For the text-containing cell, return its midpoint in [X, Y] coordinate format. 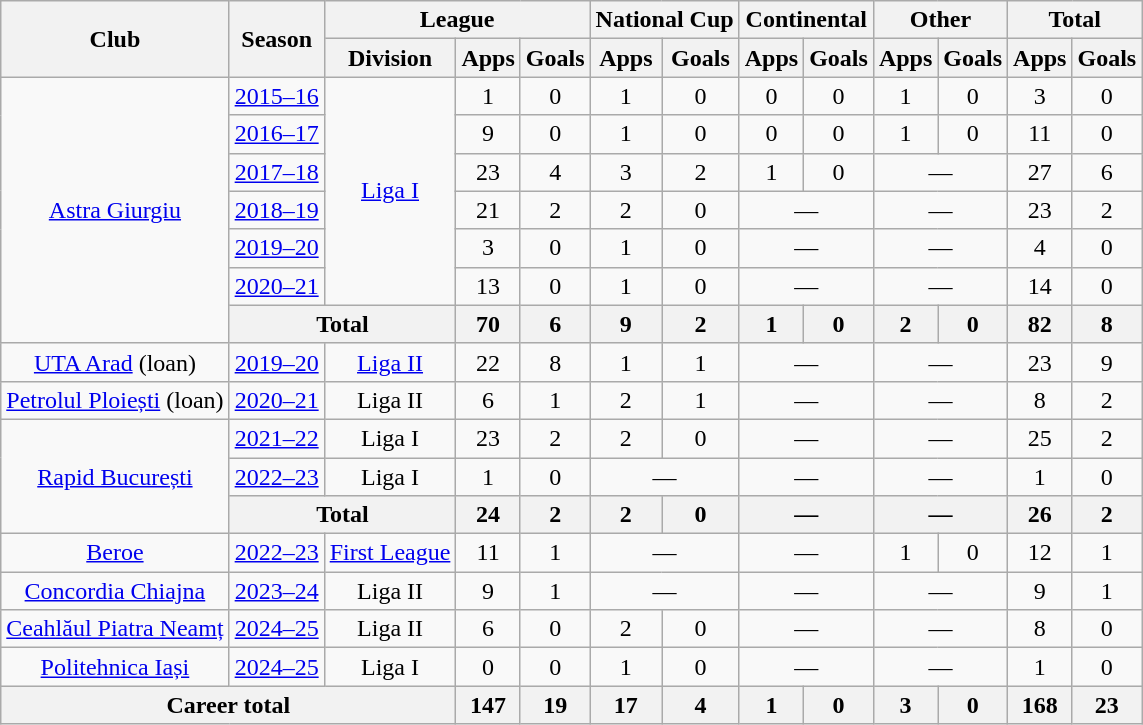
Other [940, 20]
2015–16 [276, 96]
14 [1040, 286]
Beroe [115, 553]
2021–22 [276, 438]
12 [1040, 553]
17 [626, 705]
Division [390, 58]
22 [488, 362]
82 [1040, 324]
Ceahlăul Piatra Neamț [115, 629]
UTA Arad (loan) [115, 362]
First League [390, 553]
League [457, 20]
13 [488, 286]
168 [1040, 705]
19 [555, 705]
National Cup [664, 20]
24 [488, 515]
2016–17 [276, 134]
2023–24 [276, 591]
Career total [228, 705]
25 [1040, 438]
26 [1040, 515]
21 [488, 210]
Petrolul Ploiești (loan) [115, 400]
27 [1040, 172]
Season [276, 39]
2017–18 [276, 172]
Club [115, 39]
70 [488, 324]
Continental [806, 20]
Concordia Chiajna [115, 591]
2018–19 [276, 210]
Astra Giurgiu [115, 210]
147 [488, 705]
Rapid București [115, 476]
Politehnica Iași [115, 667]
